Return the (x, y) coordinate for the center point of the cell that contains the specified text.  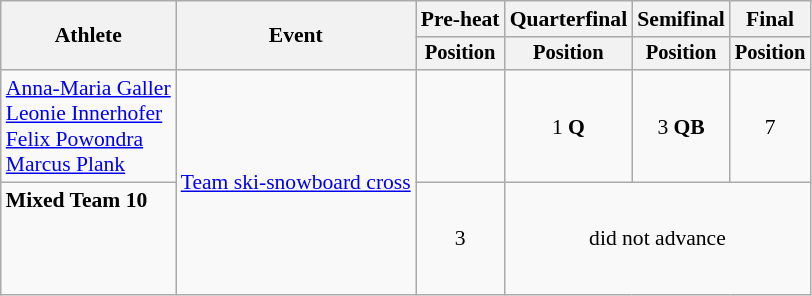
Final (770, 19)
Quarterfinal (569, 19)
1 Q (569, 126)
3 QB (681, 126)
Semifinal (681, 19)
Athlete (88, 36)
Team ski-snowboard cross (296, 182)
3 (460, 239)
did not advance (658, 239)
Mixed Team 10 (88, 239)
Event (296, 36)
Pre-heat (460, 19)
Anna-Maria GallerLeonie InnerhoferFelix PowondraMarcus Plank (88, 126)
7 (770, 126)
